Scan for the cell matching the given text and deliver its [X, Y] coordinate at center. 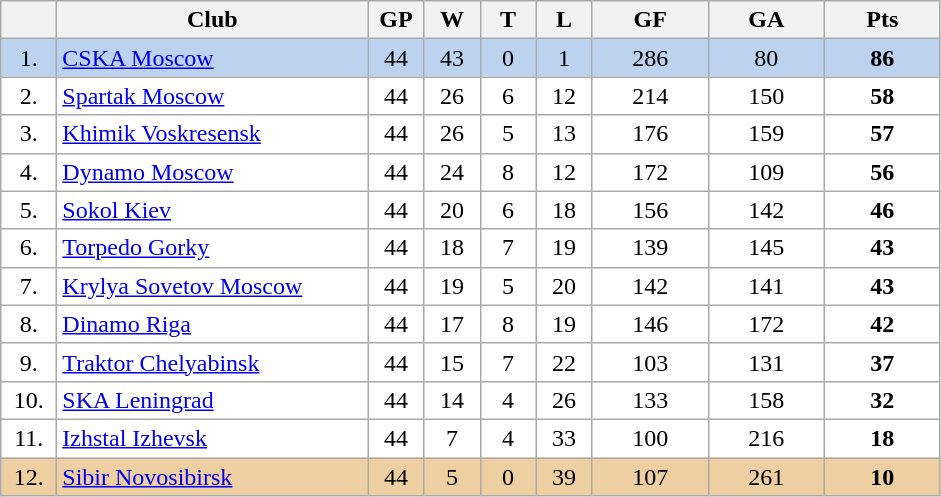
GA [766, 20]
15 [452, 362]
141 [766, 286]
214 [650, 96]
10. [29, 400]
24 [452, 172]
5. [29, 210]
139 [650, 248]
Spartak Moscow [212, 96]
100 [650, 438]
9. [29, 362]
103 [650, 362]
Sokol Kiev [212, 210]
107 [650, 477]
3. [29, 134]
2. [29, 96]
CSKA Moscow [212, 58]
133 [650, 400]
156 [650, 210]
Club [212, 20]
L [564, 20]
10 [882, 477]
46 [882, 210]
109 [766, 172]
1 [564, 58]
37 [882, 362]
4. [29, 172]
SKA Leningrad [212, 400]
1. [29, 58]
159 [766, 134]
Traktor Chelyabinsk [212, 362]
80 [766, 58]
58 [882, 96]
7. [29, 286]
216 [766, 438]
176 [650, 134]
Dynamo Moscow [212, 172]
Krylya Sovetov Moscow [212, 286]
131 [766, 362]
Izhstal Izhevsk [212, 438]
Pts [882, 20]
42 [882, 324]
17 [452, 324]
32 [882, 400]
146 [650, 324]
Sibir Novosibirsk [212, 477]
158 [766, 400]
14 [452, 400]
150 [766, 96]
86 [882, 58]
33 [564, 438]
39 [564, 477]
13 [564, 134]
286 [650, 58]
11. [29, 438]
Dinamo Riga [212, 324]
GF [650, 20]
Torpedo Gorky [212, 248]
6. [29, 248]
22 [564, 362]
57 [882, 134]
145 [766, 248]
12. [29, 477]
56 [882, 172]
8. [29, 324]
Khimik Voskresensk [212, 134]
261 [766, 477]
W [452, 20]
T [508, 20]
GP [396, 20]
